Extract the (x, y) coordinate from the center of the cell holding the provided text.  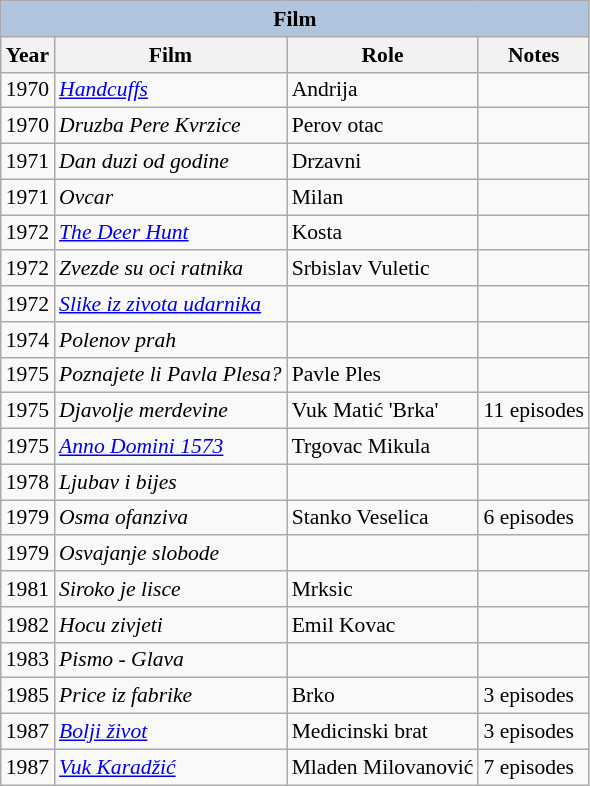
Druzba Pere Kvrzice (170, 126)
Bolji život (170, 732)
Siroko je lisce (170, 589)
1974 (28, 340)
Medicinski brat (383, 732)
Stanko Veselica (383, 518)
Price iz fabrike (170, 696)
Trgovac Mikula (383, 447)
Srbislav Vuletic (383, 269)
Mladen Milovanović (383, 767)
1982 (28, 625)
Pismo - Glava (170, 660)
7 episodes (534, 767)
Emil Kovac (383, 625)
1981 (28, 589)
Handcuffs (170, 90)
Pavle Ples (383, 375)
Milan (383, 197)
1978 (28, 482)
Vuk Karadžić (170, 767)
11 episodes (534, 411)
Zvezde su oci ratnika (170, 269)
Year (28, 55)
Djavolje merdevine (170, 411)
6 episodes (534, 518)
1985 (28, 696)
Role (383, 55)
Polenov prah (170, 340)
Brko (383, 696)
Poznajete li Pavla Plesa? (170, 375)
Osma ofanziva (170, 518)
Andrija (383, 90)
Anno Domini 1573 (170, 447)
Mrksic (383, 589)
Hocu zivjeti (170, 625)
Slike iz zivota udarnika (170, 304)
Vuk Matić 'Brka' (383, 411)
Notes (534, 55)
Ovcar (170, 197)
Ljubav i bijes (170, 482)
Osvajanje slobode (170, 554)
Kosta (383, 233)
Perov otac (383, 126)
Dan duzi od godine (170, 162)
The Deer Hunt (170, 233)
1983 (28, 660)
Drzavni (383, 162)
